Provide the (x, y) coordinate of the cell's center where the given text is located.  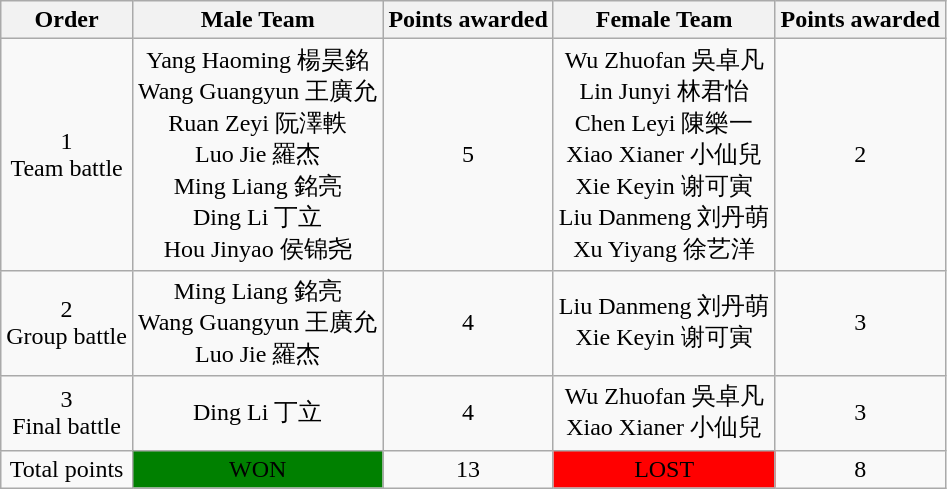
Ming Liang 銘亮 Wang Guangyun 王廣允 Luo Jie 羅杰 (257, 323)
WON (257, 469)
3 Final battle (67, 413)
Ding Li 丁立 (257, 413)
Order (67, 20)
8 (860, 469)
Yang Haoming 楊昊銘 Wang Guangyun 王廣允 Ruan Zeyi 阮澤軼 Luo Jie 羅杰 Ming Liang 銘亮 Ding Li 丁立 Hou Jinyao 侯锦尧 (257, 155)
Wu Zhuofan 吳卓凡 Xiao Xianer 小仙兒 (664, 413)
Total points (67, 469)
2 Group battle (67, 323)
1 Team battle (67, 155)
Male Team (257, 20)
Female Team (664, 20)
Wu Zhuofan 吳卓凡 Lin Junyi 林君怡 Chen Leyi 陳樂一 Xiao Xianer 小仙兒 Xie Keyin 谢可寅 Liu Danmeng 刘丹萌 Xu Yiyang 徐艺洋 (664, 155)
LOST (664, 469)
5 (468, 155)
2 (860, 155)
13 (468, 469)
Liu Danmeng 刘丹萌 Xie Keyin 谢可寅 (664, 323)
